Capture the cell that displays the provided text and extract its [x, y] central coordinate. 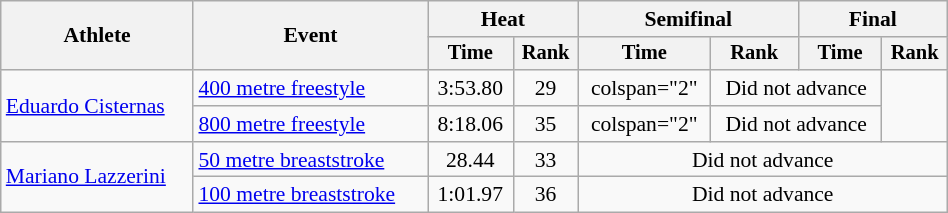
Semifinal [688, 19]
Mariano Lazzerini [98, 178]
Heat [504, 19]
Event [310, 36]
400 metre freestyle [310, 88]
1:01.97 [470, 195]
8:18.06 [470, 124]
Eduardo Cisternas [98, 106]
36 [546, 195]
Athlete [98, 36]
50 metre breaststroke [310, 160]
100 metre breaststroke [310, 195]
35 [546, 124]
28.44 [470, 160]
800 metre freestyle [310, 124]
29 [546, 88]
33 [546, 160]
3:53.80 [470, 88]
Final [872, 19]
